Detect which cell encompasses the target text, then output its (x, y) center coordinate. 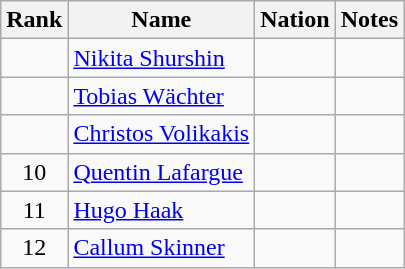
10 (34, 172)
Notes (369, 20)
Name (162, 20)
Callum Skinner (162, 248)
Nation (295, 20)
12 (34, 248)
Hugo Haak (162, 210)
11 (34, 210)
Quentin Lafargue (162, 172)
Nikita Shurshin (162, 58)
Tobias Wächter (162, 96)
Christos Volikakis (162, 134)
Rank (34, 20)
